Output the [X, Y] coordinate of the center of the cell containing the given text.  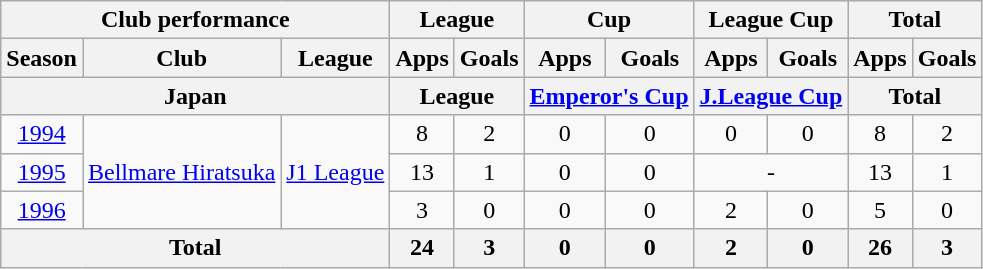
1996 [42, 210]
Club [181, 58]
Japan [196, 96]
League Cup [771, 20]
J.League Cup [771, 96]
Season [42, 58]
26 [880, 248]
1994 [42, 134]
J1 League [336, 172]
Emperor's Cup [609, 96]
Cup [609, 20]
Club performance [196, 20]
Bellmare Hiratsuka [181, 172]
5 [880, 210]
- [771, 172]
24 [422, 248]
1995 [42, 172]
